Determine the (x, y) coordinate at the center of the cell enclosing the given text.  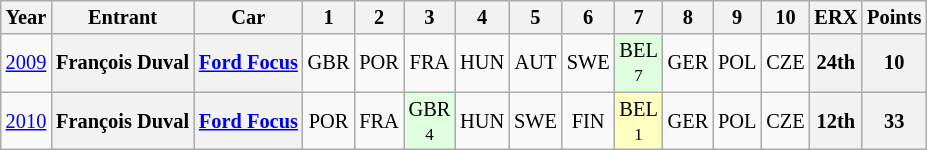
12th (836, 121)
1 (329, 17)
2 (378, 17)
6 (588, 17)
7 (639, 17)
GBR (329, 63)
5 (536, 17)
33 (894, 121)
FIN (588, 121)
Year (26, 17)
8 (688, 17)
Car (248, 17)
2010 (26, 121)
3 (430, 17)
4 (482, 17)
9 (737, 17)
24th (836, 63)
Entrant (122, 17)
BEL7 (639, 63)
AUT (536, 63)
ERX (836, 17)
GBR4 (430, 121)
2009 (26, 63)
Points (894, 17)
BEL1 (639, 121)
